For the text-containing cell, return its midpoint in (X, Y) coordinate format. 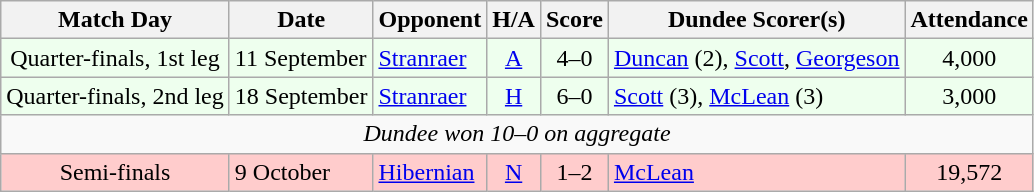
Duncan (2), Scott, Georgeson (756, 58)
H/A (514, 20)
Semi-finals (116, 172)
9 October (301, 172)
Date (301, 20)
Hibernian (430, 172)
H (514, 96)
McLean (756, 172)
Scott (3), McLean (3) (756, 96)
Dundee won 10–0 on aggregate (518, 134)
3,000 (969, 96)
18 September (301, 96)
Score (574, 20)
6–0 (574, 96)
4–0 (574, 58)
Match Day (116, 20)
N (514, 172)
19,572 (969, 172)
Quarter-finals, 1st leg (116, 58)
Attendance (969, 20)
Quarter-finals, 2nd leg (116, 96)
Dundee Scorer(s) (756, 20)
11 September (301, 58)
A (514, 58)
1–2 (574, 172)
4,000 (969, 58)
Opponent (430, 20)
